Search for the cell housing the specified text and yield its [X, Y] center coordinate. 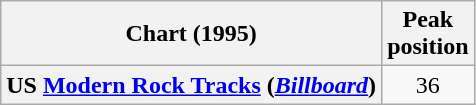
US Modern Rock Tracks (Billboard) [192, 85]
36 [428, 85]
Peakposition [428, 34]
Chart (1995) [192, 34]
